From the cell containing the given text, extract its center point as [x, y] coordinate. 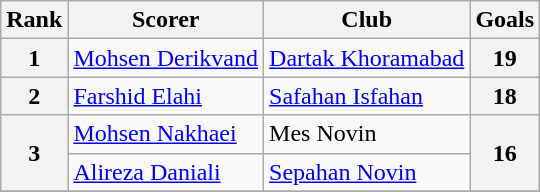
Club [367, 20]
1 [34, 58]
19 [505, 58]
Safahan Isfahan [367, 96]
Farshid Elahi [166, 96]
Dartak Khoramabad [367, 58]
18 [505, 96]
Mohsen Nakhaei [166, 134]
Alireza Daniali [166, 172]
Mes Novin [367, 134]
Rank [34, 20]
2 [34, 96]
Mohsen Derikvand [166, 58]
Sepahan Novin [367, 172]
16 [505, 153]
3 [34, 153]
Goals [505, 20]
Scorer [166, 20]
